Detect which cell encompasses the target text, then output its (X, Y) center coordinate. 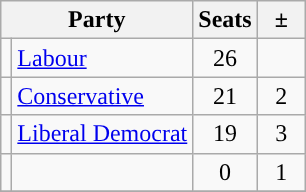
1 (281, 172)
2 (281, 96)
± (281, 20)
Seats (225, 20)
3 (281, 134)
26 (225, 58)
Conservative (102, 96)
0 (225, 172)
Labour (102, 58)
19 (225, 134)
Party (97, 20)
Liberal Democrat (102, 134)
21 (225, 96)
